Extract the [X, Y] coordinate from the center of the cell holding the provided text.  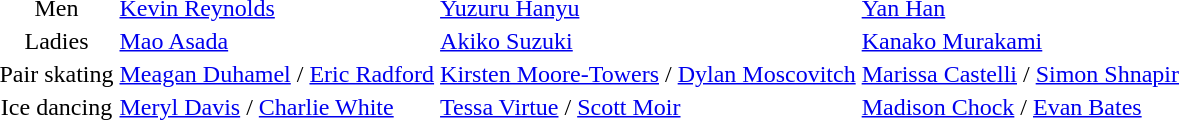
Mao Asada [277, 41]
Kanako Murakami [1020, 41]
Akiko Suzuki [648, 41]
Kirsten Moore-Towers / Dylan Moscovitch [648, 74]
Meagan Duhamel / Eric Radford [277, 74]
Marissa Castelli / Simon Shnapir [1020, 74]
